Identify which cell holds the provided text, then report its [X, Y] central coordinate. 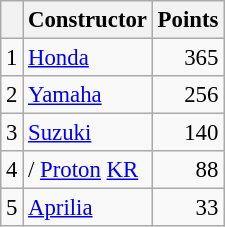
5 [12, 208]
140 [188, 133]
365 [188, 58]
Constructor [88, 20]
88 [188, 170]
Yamaha [88, 95]
Aprilia [88, 208]
/ Proton KR [88, 170]
Honda [88, 58]
33 [188, 208]
1 [12, 58]
Points [188, 20]
4 [12, 170]
3 [12, 133]
256 [188, 95]
2 [12, 95]
Suzuki [88, 133]
